Detect which cell encompasses the target text, then output its (x, y) center coordinate. 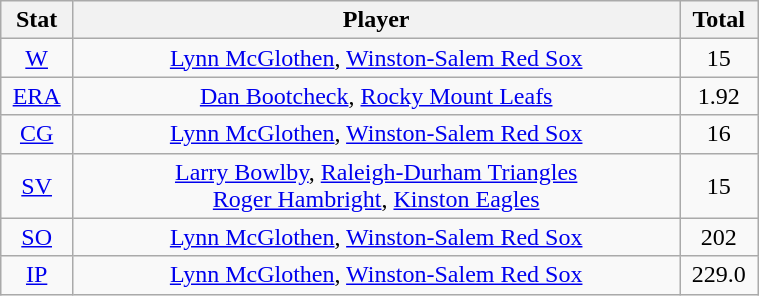
CG (37, 134)
202 (719, 237)
ERA (37, 96)
Total (719, 20)
Dan Bootcheck, Rocky Mount Leafs (376, 96)
SO (37, 237)
229.0 (719, 275)
SV (37, 186)
16 (719, 134)
Player (376, 20)
1.92 (719, 96)
IP (37, 275)
W (37, 58)
Larry Bowlby, Raleigh-Durham Triangles Roger Hambright, Kinston Eagles (376, 186)
Stat (37, 20)
